Extract the (x, y) coordinate from the center of the cell holding the provided text.  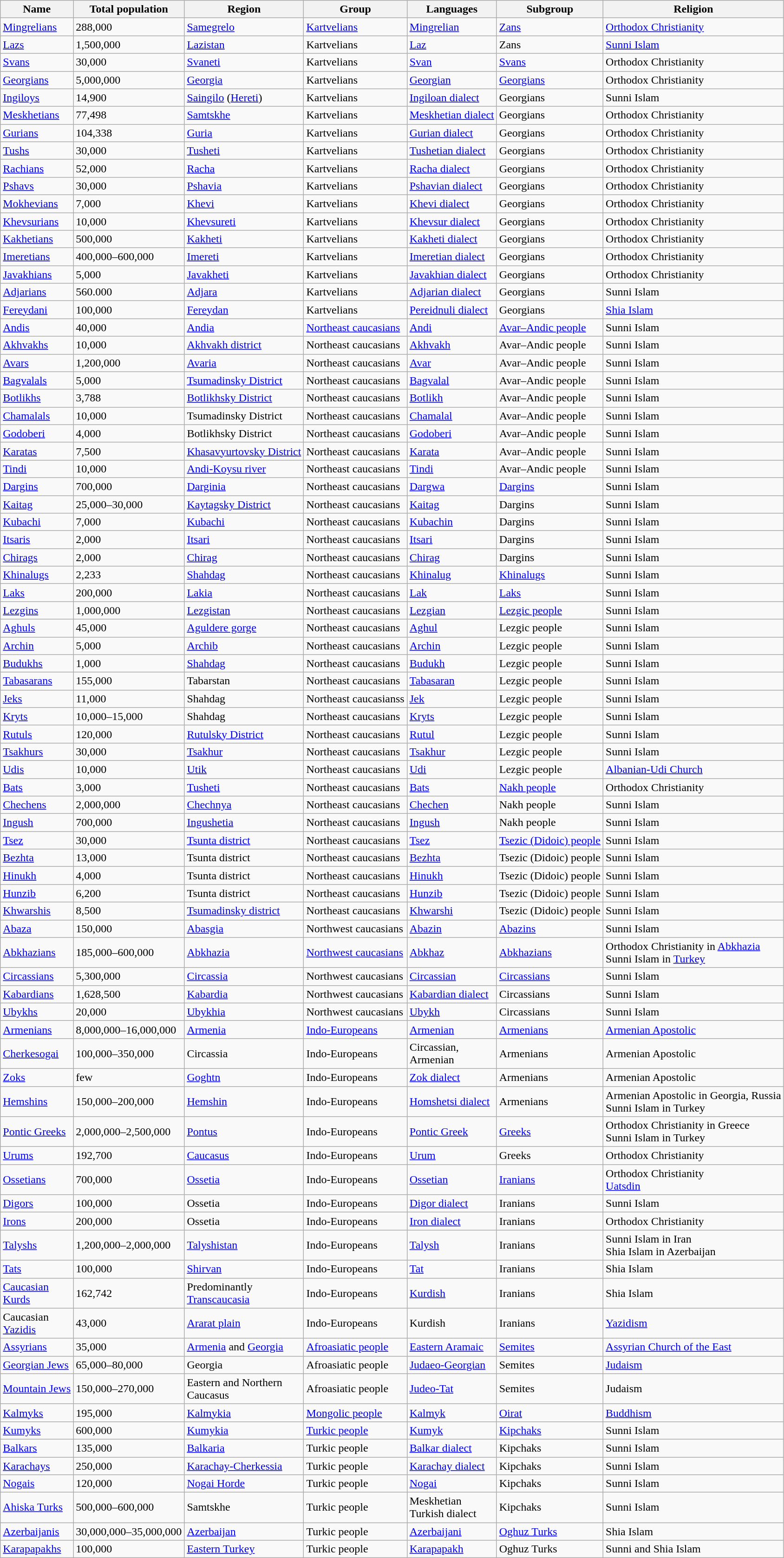
195,000 (129, 1413)
Javakheti (244, 275)
Nogai (451, 1484)
65,000–80,000 (129, 1365)
Bagvalals (37, 380)
Armenian Apostolic in Georgia, RussiaSunni Islam in Turkey (694, 1101)
Pereidnuli dialect (451, 310)
3,000 (129, 787)
Ossetians (37, 1180)
Lazistan (244, 45)
Tushetian dialect (451, 151)
150,000–270,000 (129, 1389)
500,000 (129, 239)
PredominantlyTranscaucasia (244, 1293)
Urums (37, 1156)
Akhvakhs (37, 345)
Karachay dialect (451, 1466)
CaucasianYazidis (37, 1323)
Ubykh (451, 1012)
6,200 (129, 893)
Kakhetians (37, 239)
Tabasarans (37, 681)
Buddhism (694, 1413)
Tabarstan (244, 681)
155,000 (129, 681)
Lakia (244, 593)
Lak (451, 593)
135,000 (129, 1448)
Talyshistan (244, 1245)
30,000,000–35,000,000 (129, 1532)
Karachay-Cherkessia (244, 1466)
1,000 (129, 663)
10,000–15,000 (129, 716)
Azerbaijani (451, 1532)
Armenian (451, 1029)
Tsakhurs (37, 752)
Caucasus (244, 1156)
14,900 (129, 98)
Iron dialect (451, 1221)
Pontic Greeks (37, 1132)
Racha dialect (451, 168)
Gurians (37, 133)
Imereti (244, 257)
Aguldere gorge (244, 628)
Cherkesogai (37, 1054)
Tushs (37, 151)
288,000 (129, 27)
Kumyks (37, 1430)
Archib (244, 646)
Tabasaran (451, 681)
CaucasianKurds (37, 1293)
Subgroup (550, 9)
Nogais (37, 1484)
Armenia and Georgia (244, 1347)
Budukh (451, 663)
52,000 (129, 168)
Talysh (451, 1245)
Botlikhs (37, 398)
Rutul (451, 734)
Avar (451, 363)
Digors (37, 1204)
Samegrelo (244, 27)
Abasgia (244, 929)
Itsaris (37, 540)
43,000 (129, 1323)
Mountain Jews (37, 1389)
Name (37, 9)
Yazidism (694, 1323)
Abkhaz (451, 952)
Chechens (37, 805)
Ingiloan dialect (451, 98)
Mingrelians (37, 27)
Kumykia (244, 1430)
Ubykhs (37, 1012)
Rachians (37, 168)
Aghuls (37, 628)
Jek (451, 699)
Hemshins (37, 1101)
Karapapakh (451, 1549)
Andis (37, 327)
Ossetian (451, 1180)
192,700 (129, 1156)
Ubykhia (244, 1012)
Armenia (244, 1029)
Chamalals (37, 416)
Kalmyk (451, 1413)
11,000 (129, 699)
77,498 (129, 115)
Ararat plain (244, 1323)
Kabardia (244, 994)
2,233 (129, 575)
Northeast caucasianss (355, 699)
Ingushetia (244, 823)
Mokhevians (37, 203)
Bagvalal (451, 380)
500,000–600,000 (129, 1508)
Pontus (244, 1132)
Pshavia (244, 186)
Chechen (451, 805)
250,000 (129, 1466)
Avaria (244, 363)
45,000 (129, 628)
8,000,000–16,000,000 (129, 1029)
Udi (451, 769)
Akhvakh district (244, 345)
Tat (451, 1269)
150,000–200,000 (129, 1101)
Assyrians (37, 1347)
Talyshs (37, 1245)
Meskhetian dialect (451, 115)
Total population (129, 9)
Shirvan (244, 1269)
Khevsureti (244, 222)
Andi-Koysu river (244, 469)
1,200,000 (129, 363)
Rutulsky District (244, 734)
Sunni and Shia Islam (694, 1549)
Ahiska Turks (37, 1508)
Meskhetians (37, 115)
Tsumadinsky district (244, 911)
Kabardians (37, 994)
Adjarian dialect (451, 292)
Sunni Islam in IranShia Islam in Azerbaijan (694, 1245)
Circassian (451, 976)
Adjara (244, 292)
3,788 (129, 398)
1,200,000–2,000,000 (129, 1245)
Eastern Turkey (244, 1549)
Khwarshis (37, 911)
Abazin (451, 929)
Khasavyurtovsky District (244, 451)
Kubachin (451, 522)
Lazs (37, 45)
Abkhazia (244, 952)
Urum (451, 1156)
Pshavian dialect (451, 186)
Kumyk (451, 1430)
Eastern and NorthernCaucasus (244, 1389)
2,000,000–2,500,000 (129, 1132)
25,000–30,000 (129, 504)
150,000 (129, 929)
Zoks (37, 1077)
Kakheti (244, 239)
Darginia (244, 486)
Homshetsi dialect (451, 1101)
162,742 (129, 1293)
Judaeo-Georgian (451, 1365)
Jeks (37, 699)
Racha (244, 168)
Lezgistan (244, 610)
Mongolic people (355, 1413)
Khwarshi (451, 911)
Dargwa (451, 486)
Laz (451, 45)
Zok dialect (451, 1077)
Assyrian Church of the East (694, 1347)
Group (355, 9)
Chirags (37, 557)
Eastern Aramaic (451, 1347)
Orthodox Christianity in GreeceSunni Islam in Turkey (694, 1132)
Kaytagsky District (244, 504)
2,000,000 (129, 805)
Region (244, 9)
MeskhetianTurkish dialect (451, 1508)
Balkars (37, 1448)
Svaneti (244, 62)
Adjarians (37, 292)
Karatas (37, 451)
104,338 (129, 133)
Chechnya (244, 805)
Fereydan (244, 310)
Budukhs (37, 663)
Orthodox Christianity in AbkhaziaSunni Islam in Turkey (694, 952)
Pshavs (37, 186)
Imeretian dialect (451, 257)
Lezgian (451, 610)
Javakhians (37, 275)
560.000 (129, 292)
1,000,000 (129, 610)
Oirat (550, 1413)
Karapapakhs (37, 1549)
Irons (37, 1221)
Abazins (550, 929)
Imeretians (37, 257)
5,300,000 (129, 976)
Aghul (451, 628)
13,000 (129, 858)
Kakheti dialect (451, 239)
Religion (694, 9)
40,000 (129, 327)
5,000,000 (129, 80)
Tats (37, 1269)
Andi (451, 327)
Udis (37, 769)
Judeo-Tat (451, 1389)
Akhvakh (451, 345)
Kalmyks (37, 1413)
7,500 (129, 451)
35,000 (129, 1347)
Digor dialect (451, 1204)
Javakhian dialect (451, 275)
Ingiloys (37, 98)
100,000–350,000 (129, 1054)
Khinalug (451, 575)
Karata (451, 451)
Lezgins (37, 610)
Botlikh (451, 398)
Khevsurians (37, 222)
Azerbaijanis (37, 1532)
Chamalal (451, 416)
Orthodox ChristianityUatsdin (694, 1180)
Georgian Jews (37, 1365)
Georgian (451, 80)
185,000–600,000 (129, 952)
8,500 (129, 911)
Mingrelian (451, 27)
Abaza (37, 929)
Khevi (244, 203)
Gurian dialect (451, 133)
Kabardian dialect (451, 994)
Kalmykia (244, 1413)
Andia (244, 327)
Balkar dialect (451, 1448)
400,000–600,000 (129, 257)
Khevi dialect (451, 203)
Pontic Greek (451, 1132)
Circassian,Armenian (451, 1054)
Avars (37, 363)
Guria (244, 133)
Khevsur dialect (451, 222)
Goghtn (244, 1077)
Rutuls (37, 734)
Hemshin (244, 1101)
Albanian-Udi Church (694, 769)
1,500,000 (129, 45)
Languages (451, 9)
Azerbaijan (244, 1532)
Fereydani (37, 310)
1,628,500 (129, 994)
20,000 (129, 1012)
Karachays (37, 1466)
Utik (244, 769)
Balkaria (244, 1448)
Saingilo (Hereti) (244, 98)
few (129, 1077)
Nogai Horde (244, 1484)
Svan (451, 62)
600,000 (129, 1430)
